Scan for the cell matching the given text and deliver its [x, y] coordinate at center. 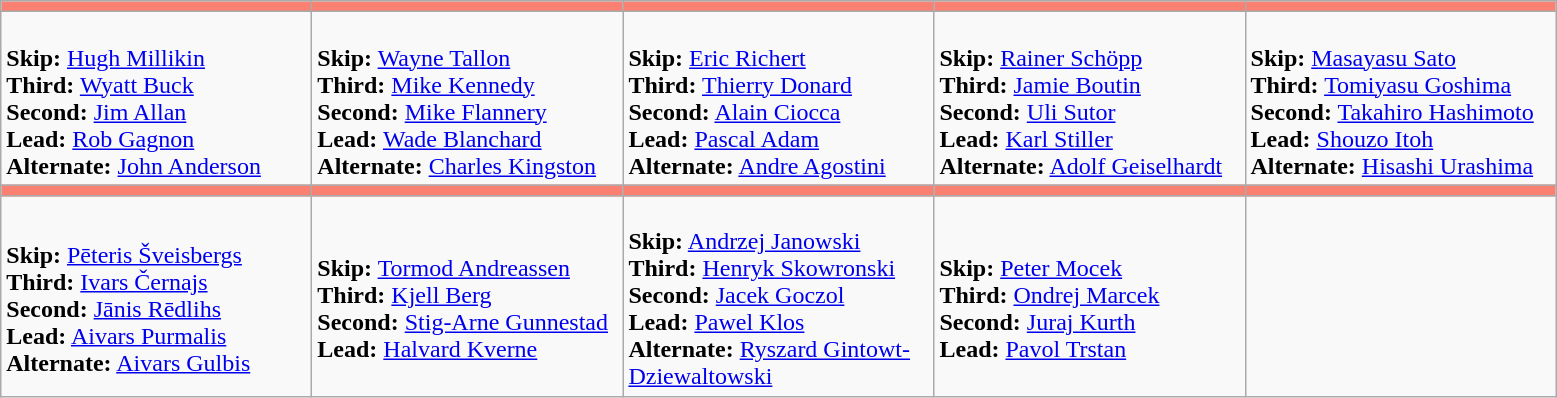
Skip: Rainer Schöpp Third: Jamie Boutin Second: Uli Sutor Lead: Karl Stiller Alternate: Adolf Geiselhardt [1090, 98]
Skip: Pēteris Šveisbergs Third: Ivars Černajs Second: Jānis Rēdlihs Lead: Aivars Purmalis Alternate: Aivars Gulbis [156, 296]
Skip: Peter Mocek Third: Ondrej Marcek Second: Juraj Kurth Lead: Pavol Trstan [1090, 296]
Skip: Eric Richert Third: Thierry Donard Second: Alain Ciocca Lead: Pascal Adam Alternate: Andre Agostini [778, 98]
Skip: Tormod Andreassen Third: Kjell Berg Second: Stig-Arne Gunnestad Lead: Halvard Kverne [468, 296]
Skip: Wayne Tallon Third: Mike Kennedy Second: Mike Flannery Lead: Wade Blanchard Alternate: Charles Kingston [468, 98]
Skip: Andrzej Janowski Third: Henryk Skowronski Second: Jacek Goczol Lead: Pawel Klos Alternate: Ryszard Gintowt-Dziewaltowski [778, 296]
Skip: Masayasu Sato Third: Tomiyasu Goshima Second: Takahiro Hashimoto Lead: Shouzo Itoh Alternate: Hisashi Urashima [1400, 98]
Skip: Hugh Millikin Third: Wyatt Buck Second: Jim Allan Lead: Rob Gagnon Alternate: John Anderson [156, 98]
